Return (X, Y) of the center of cell containing provided text 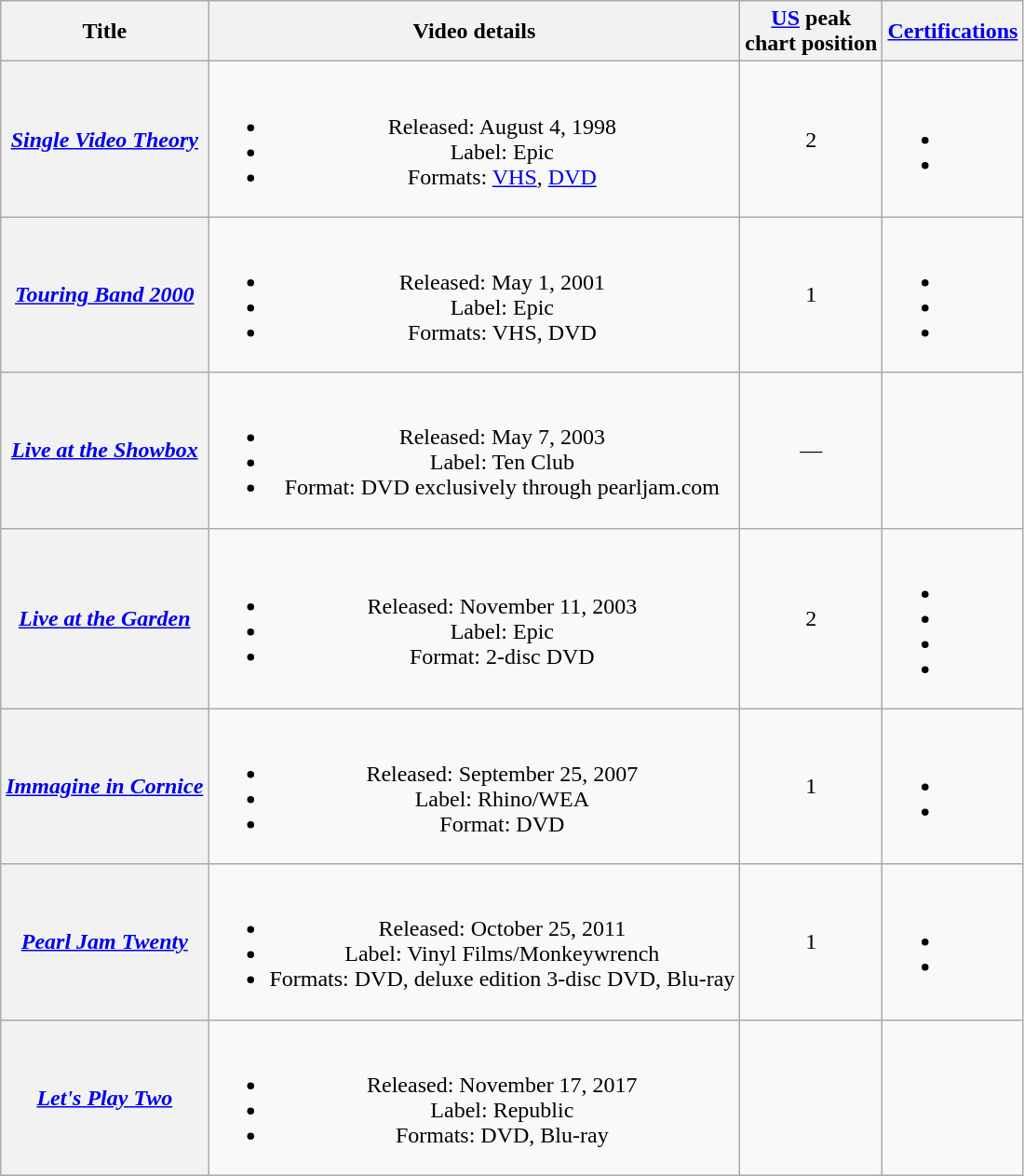
Single Video Theory (104, 140)
Touring Band 2000 (104, 294)
Released: November 17, 2017Label: RepublicFormats: DVD, Blu-ray (475, 1097)
Released: September 25, 2007Label: Rhino/WEAFormat: DVD (475, 786)
Released: May 1, 2001Label: EpicFormats: VHS, DVD (475, 294)
— (812, 451)
Released: May 7, 2003Label: Ten ClubFormat: DVD exclusively through pearljam.com (475, 451)
Released: August 4, 1998Label: EpicFormats: VHS, DVD (475, 140)
Live at the Garden (104, 618)
Released: October 25, 2011Label: Vinyl Films/MonkeywrenchFormats: DVD, deluxe edition 3-disc DVD, Blu-ray (475, 942)
US peakchart position (812, 32)
Released: November 11, 2003Label: EpicFormat: 2-disc DVD (475, 618)
Title (104, 32)
Let's Play Two (104, 1097)
Certifications (953, 32)
Live at the Showbox (104, 451)
Immagine in Cornice (104, 786)
Pearl Jam Twenty (104, 942)
Video details (475, 32)
